Capture the cell that displays the provided text and extract its (x, y) central coordinate. 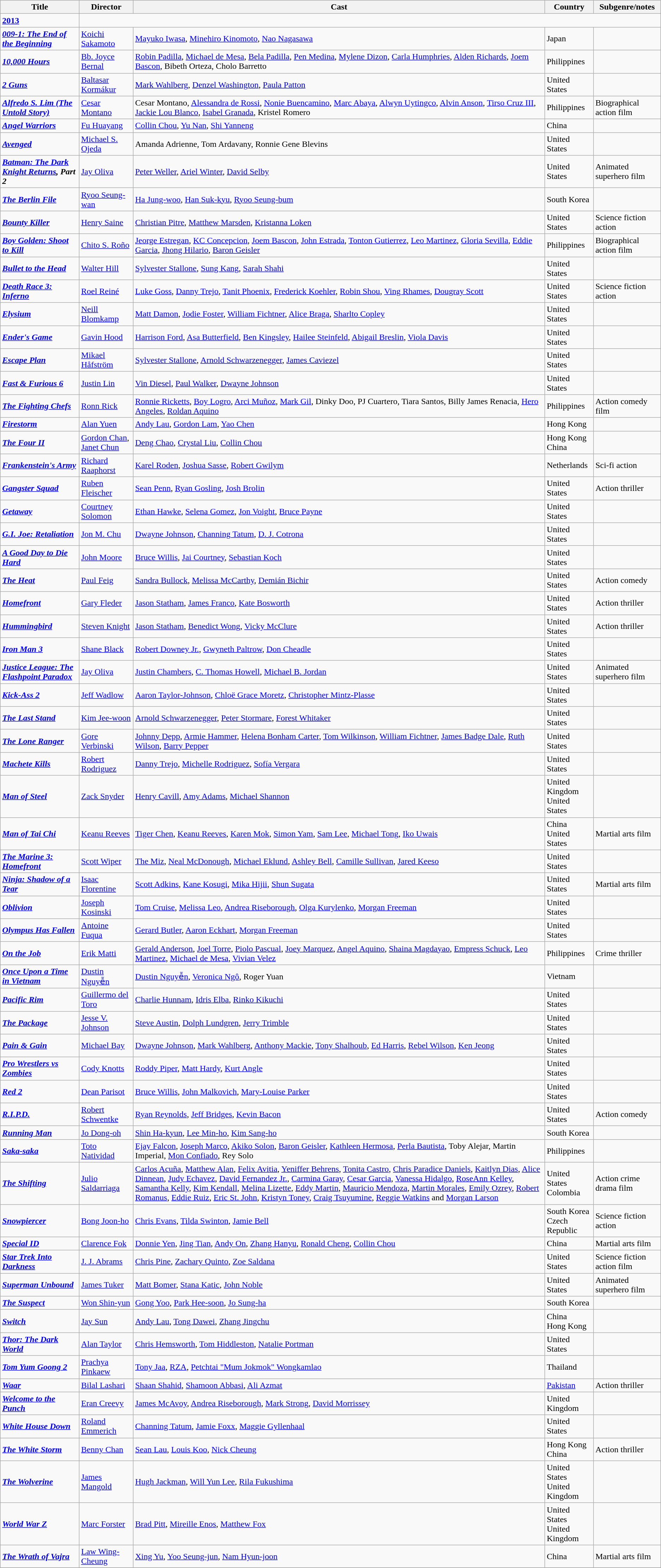
Superman Unbound (40, 1285)
Director (106, 7)
Tony Jaa, RZA, Petchtai "Mum Jokmok" Wongkamlao (339, 1367)
Koichi Sakamoto (106, 39)
The Last Stand (40, 718)
Julio Saldarriaga (106, 1183)
Amanda Adrienne, Tom Ardavany, Ronnie Gene Blevins (339, 144)
Machete Kills (40, 764)
United Kingdom (569, 1403)
Justin Lin (106, 383)
Paul Feig (106, 580)
Jesse V. Johnson (106, 1023)
Danny Trejo, Michelle Rodriguez, Sofía Vergara (339, 764)
Jon M. Chu (106, 534)
Bruce Willis, Jai Courtney, Sebastian Koch (339, 557)
Bounty Killer (40, 222)
Death Race 3: Inferno (40, 292)
Courtney Solomon (106, 511)
Kick-Ass 2 (40, 695)
Chito S. Roño (106, 245)
Pro Wrestlers vs Zombies (40, 1069)
Zack Snyder (106, 796)
Jason Statham, James Franco, Kate Bosworth (339, 603)
Bruce Willis, John Malkovich, Mary-Louise Parker (339, 1091)
Eran Creevy (106, 1403)
Fu Huayang (106, 126)
Ruben Fleischer (106, 488)
Ryan Reynolds, Jeff Bridges, Kevin Bacon (339, 1115)
Bilal Lashari (106, 1385)
Snowpiercer (40, 1220)
Shin Ha-kyun, Lee Min-ho, Kim Sang-ho (339, 1133)
Waar (40, 1385)
Gavin Hood (106, 337)
Tom Cruise, Melissa Leo, Andrea Riseborough, Olga Kurylenko, Morgan Freeman (339, 907)
2 Guns (40, 85)
White House Down (40, 1426)
The Four II (40, 443)
Jay Sun (106, 1321)
Firestorm (40, 424)
John Moore (106, 557)
Ha Jung-woo, Han Suk-kyu, Ryoo Seung-bum (339, 199)
2013 (40, 20)
Olympus Has Fallen (40, 930)
Special ID (40, 1244)
Marc Forster (106, 1524)
The Package (40, 1023)
Henry Saine (106, 222)
Vietnam (569, 976)
The Wolverine (40, 1482)
Getaway (40, 511)
Gerard Butler, Aaron Eckhart, Morgan Freeman (339, 930)
Hong Kong (569, 424)
Matt Bomer, Stana Katic, John Noble (339, 1285)
Pain & Gain (40, 1045)
Bb. Joyce Bernal (106, 61)
Won Shin-yun (106, 1303)
Jason Statham, Benedict Wong, Vicky McClure (339, 626)
Collin Chou, Yu Nan, Shi Yanneng (339, 126)
Crime thriller (627, 953)
Star Trek Into Darkness (40, 1262)
Robert Downey Jr., Gwyneth Paltrow, Don Cheadle (339, 649)
Tiger Chen, Keanu Reeves, Karen Mok, Simon Yam, Sam Lee, Michael Tong, Iko Uwais (339, 834)
South KoreaCzech Republic (569, 1220)
Guillermo del Toro (106, 999)
Avenged (40, 144)
Escape Plan (40, 360)
Xing Yu, Yoo Seung-jun, Nam Hyun-joon (339, 1556)
Thor: The Dark World (40, 1344)
The Miz, Neal McDonough, Michael Eklund, Ashley Bell, Camille Sullivan, Jared Keeso (339, 861)
Mark Wahlberg, Denzel Washington, Paula Patton (339, 85)
Ronnie Ricketts, Boy Logro, Arci Muñoz, Mark Gil, Dinky Doo, PJ Cuartero, Tiara Santos, Billy James Renacia, Hero Angeles, Roldan Aquino (339, 406)
Ronn Rick (106, 406)
Bullet to the Head (40, 268)
ChinaHong Kong (569, 1321)
Dean Parisot (106, 1091)
Arnold Schwarzenegger, Peter Stormare, Forest Whitaker (339, 718)
The White Storm (40, 1449)
Gordon Chan, Janet Chun (106, 443)
Saka-saka (40, 1151)
Andy Lau, Tong Dawei, Zhang Jingchu (339, 1321)
Alfredo S. Lim (The Untold Story) (40, 107)
Chris Evans, Tilda Swinton, Jamie Bell (339, 1220)
The Suspect (40, 1303)
World War Z (40, 1524)
Neill Blomkamp (106, 314)
Oblivion (40, 907)
Ninja: Shadow of a Tear (40, 884)
Erik Matti (106, 953)
Henry Cavill, Amy Adams, Michael Shannon (339, 796)
Thailand (569, 1367)
Roddy Piper, Matt Hardy, Kurt Angle (339, 1069)
Robert Rodriguez (106, 764)
The Heat (40, 580)
Fast & Furious 6 (40, 383)
Steve Austin, Dolph Lundgren, Jerry Trimble (339, 1023)
Toto Natividad (106, 1151)
Michael Bay (106, 1045)
Subgenre/notes (627, 7)
R.I.P.D. (40, 1115)
Boy Golden: Shoot to Kill (40, 245)
Sylvester Stallone, Arnold Schwarzenegger, James Caviezel (339, 360)
Keanu Reeves (106, 834)
Elysium (40, 314)
Sci-fi action (627, 465)
Cast (339, 7)
J. J. Abrams (106, 1262)
Tom Yum Goong 2 (40, 1367)
James Mangold (106, 1482)
Michael S. Ojeda (106, 144)
Cesar Montano (106, 107)
Prachya Pinkaew (106, 1367)
Bong Joon-ho (106, 1220)
Channing Tatum, Jamie Foxx, Maggie Gyllenhaal (339, 1426)
10,000 Hours (40, 61)
Chris Pine, Zachary Quinto, Zoe Saldana (339, 1262)
James Tuker (106, 1285)
Walter Hill (106, 268)
Donnie Yen, Jing Tian, Andy On, Zhang Hanyu, Ronald Cheng, Collin Chou (339, 1244)
Welcome to the Punch (40, 1403)
Antoine Fuqua (106, 930)
Roland Emmerich (106, 1426)
Cody Knotts (106, 1069)
Dustin Nguyễn, Veronica Ngô, Roger Yuan (339, 976)
Roel Reiné (106, 292)
Robin Padilla, Michael de Mesa, Bela Padilla, Pen Medina, Mylene Dizon, Carla Humphries, Alden Richards, Joem Bascon, Bibeth Orteza, Cholo Barretto (339, 61)
Netherlands (569, 465)
Country (569, 7)
Shaan Shahid, Shamoon Abbasi, Ali Azmat (339, 1385)
Scott Wiper (106, 861)
G.I. Joe: Retaliation (40, 534)
The Marine 3: Homefront (40, 861)
Law Wing-Cheung (106, 1556)
Karel Roden, Joshua Sasse, Robert Gwilym (339, 465)
Jo Dong-oh (106, 1133)
Frankenstein's Army (40, 465)
Iron Man 3 (40, 649)
Action comedy film (627, 406)
Sean Lau, Louis Koo, Nick Cheung (339, 1449)
Running Man (40, 1133)
Chris Hemsworth, Tom Hiddleston, Natalie Portman (339, 1344)
Matt Damon, Jodie Foster, William Fichtner, Alice Braga, Sharlto Copley (339, 314)
Sandra Bullock, Melissa McCarthy, Demián Bichir (339, 580)
Vin Diesel, Paul Walker, Dwayne Johnson (339, 383)
Steven Knight (106, 626)
Justice League: The Flashpoint Paradox (40, 672)
Pakistan (569, 1385)
On the Job (40, 953)
Sean Penn, Ryan Gosling, Josh Brolin (339, 488)
Sylvester Stallone, Sung Kang, Sarah Shahi (339, 268)
Gary Fleder (106, 603)
Luke Goss, Danny Trejo, Tanit Phoenix, Frederick Koehler, Robin Shou, Ving Rhames, Dougray Scott (339, 292)
Robert Schwentke (106, 1115)
Deng Chao, Crystal Liu, Collin Chou (339, 443)
Ryoo Seung-wan (106, 199)
Joseph Kosinski (106, 907)
Brad Pitt, Mireille Enos, Matthew Fox (339, 1524)
Isaac Florentine (106, 884)
Christian Pitre, Matthew Marsden, Kristanna Loken (339, 222)
Andy Lau, Gordon Lam, Yao Chen (339, 424)
Aaron Taylor-Johnson, Chloë Grace Moretz, Christopher Mintz-Plasse (339, 695)
Charlie Hunnam, Idris Elba, Rinko Kikuchi (339, 999)
Japan (569, 39)
Hummingbird (40, 626)
Gerald Anderson, Joel Torre, Piolo Pascual, Joey Marquez, Angel Aquino, Shaina Magdayao, Empress Schuck, Leo Martinez, Michael de Mesa, Vivian Velez (339, 953)
Ejay Falcon, Joseph Marco, Akiko Solon, Baron Geisler, Kathleen Hermosa, Perla Bautista, Toby Alejar, Martin Imperial, Mon Confiado, Rey Solo (339, 1151)
A Good Day to Die Hard (40, 557)
Man of Steel (40, 796)
Benny Chan (106, 1449)
Red 2 (40, 1091)
Hugh Jackman, Will Yun Lee, Rila Fukushima (339, 1482)
Kim Jee-woon (106, 718)
ChinaUnited States (569, 834)
Mayuko Iwasa, Minehiro Kinomoto, Nao Nagasawa (339, 39)
Peter Weller, Ariel Winter, David Selby (339, 172)
James McAvoy, Andrea Riseborough, Mark Strong, David Morrissey (339, 1403)
Richard Raaphorst (106, 465)
The Fighting Chefs (40, 406)
The Lone Ranger (40, 741)
Angel Warriors (40, 126)
Batman: The Dark Knight Returns, Part 2 (40, 172)
Dwayne Johnson, Mark Wahlberg, Anthony Mackie, Tony Shalhoub, Ed Harris, Rebel Wilson, Ken Jeong (339, 1045)
Clarence Fok (106, 1244)
Dustin Nguyễn (106, 976)
Scott Adkins, Kane Kosugi, Mika Hijii, Shun Sugata (339, 884)
Gangster Squad (40, 488)
Mikael Håfström (106, 360)
United KingdomUnited States (569, 796)
Shane Black (106, 649)
Ethan Hawke, Selena Gomez, Jon Voight, Bruce Payne (339, 511)
The Wrath of Vajra (40, 1556)
Action crime drama film (627, 1183)
Alan Taylor (106, 1344)
Once Upon a Time in Vietnam (40, 976)
Dwayne Johnson, Channing Tatum, D. J. Cotrona (339, 534)
Gore Verbinski (106, 741)
Harrison Ford, Asa Butterfield, Ben Kingsley, Hailee Steinfeld, Abigail Breslin, Viola Davis (339, 337)
The Shifting (40, 1183)
Man of Tai Chi (40, 834)
Ender's Game (40, 337)
Switch (40, 1321)
Jeorge Estregan, KC Concepcion, Joem Bascon, John Estrada, Tonton Gutierrez, Leo Martinez, Gloria Sevilla, Eddie Garcia, Jhong Hilario, Baron Geisler (339, 245)
Jeff Wadlow (106, 695)
009-1: The End of the Beginning (40, 39)
Gong Yoo, Park Hee-soon, Jo Sung-ha (339, 1303)
Title (40, 7)
Pacific Rim (40, 999)
Johnny Depp, Armie Hammer, Helena Bonham Carter, Tom Wilkinson, William Fichtner, James Badge Dale, Ruth Wilson, Barry Pepper (339, 741)
United StatesColombia (569, 1183)
Homefront (40, 603)
Alan Yuen (106, 424)
Justin Chambers, C. Thomas Howell, Michael B. Jordan (339, 672)
Science fiction action film (627, 1262)
The Berlin File (40, 199)
Baltasar Kormákur (106, 85)
